Provide the (X, Y) coordinate of the cell's center where the given text is located.  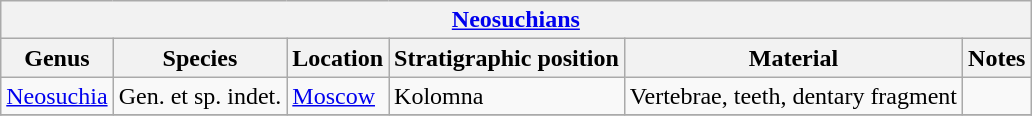
Neosuchia (57, 96)
Vertebrae, teeth, dentary fragment (793, 96)
Gen. et sp. indet. (200, 96)
Material (793, 58)
Moscow (338, 96)
Location (338, 58)
Kolomna (507, 96)
Genus (57, 58)
Notes (997, 58)
Neosuchians (516, 20)
Species (200, 58)
Stratigraphic position (507, 58)
